Determine the [X, Y] coordinate at the center of the cell enclosing the given text.  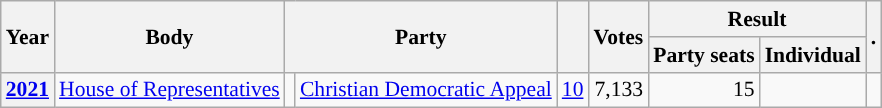
Body [170, 36]
. [874, 36]
Year [28, 36]
2021 [28, 90]
Individual [813, 55]
15 [704, 90]
Party seats [704, 55]
Party [421, 36]
Votes [618, 36]
7,133 [618, 90]
Result [757, 19]
Christian Democratic Appeal [426, 90]
10 [573, 90]
House of Representatives [170, 90]
